From the cell containing the given text, extract its center point as [X, Y] coordinate. 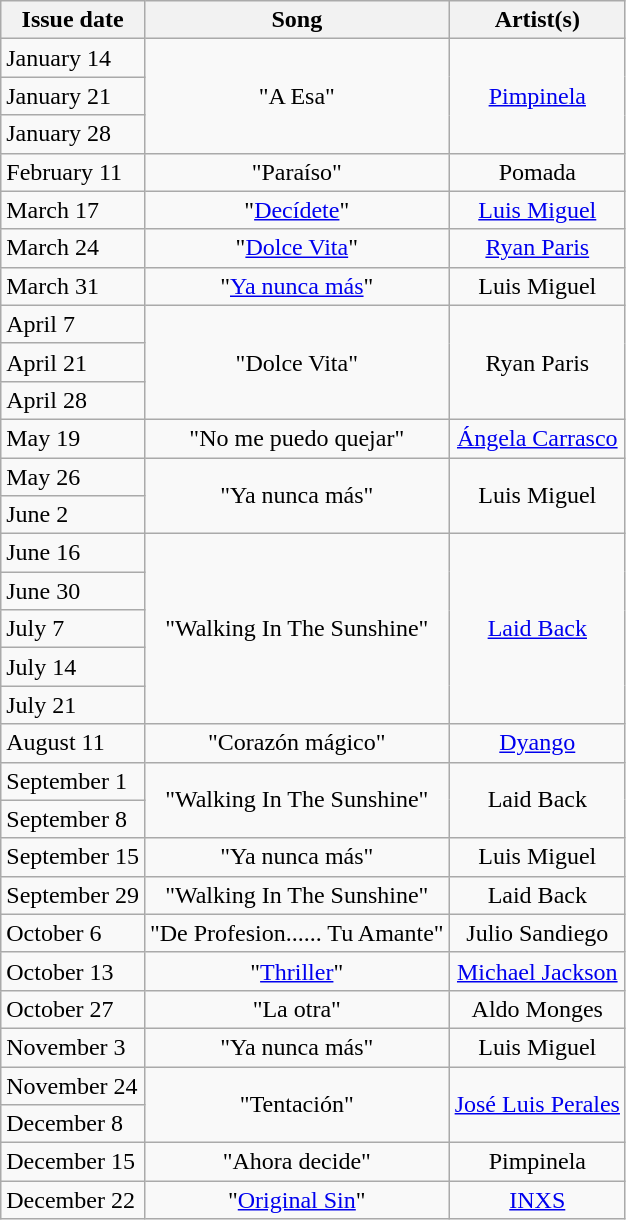
"Thriller" [296, 971]
"A Esa" [296, 96]
June 2 [73, 515]
Song [296, 20]
April 7 [73, 324]
March 17 [73, 210]
Aldo Monges [537, 1009]
July 7 [73, 629]
November 3 [73, 1047]
"De Profesion...... Tu Amante" [296, 933]
April 28 [73, 400]
"Ahora decide" [296, 1162]
Ángela Carrasco [537, 438]
"Tentación" [296, 1104]
January 21 [73, 96]
July 14 [73, 667]
June 16 [73, 553]
Dyango [537, 743]
"Paraíso" [296, 172]
INXS [537, 1200]
Michael Jackson [537, 971]
Pomada [537, 172]
September 1 [73, 781]
October 6 [73, 933]
March 24 [73, 248]
November 24 [73, 1085]
August 11 [73, 743]
"No me puedo quejar" [296, 438]
May 19 [73, 438]
Julio Sandiego [537, 933]
"Original Sin" [296, 1200]
September 15 [73, 857]
March 31 [73, 286]
December 8 [73, 1124]
"Decídete" [296, 210]
May 26 [73, 477]
April 21 [73, 362]
José Luis Perales [537, 1104]
"Corazón mágico" [296, 743]
July 21 [73, 705]
Issue date [73, 20]
October 27 [73, 1009]
Artist(s) [537, 20]
February 11 [73, 172]
September 8 [73, 819]
September 29 [73, 895]
January 14 [73, 58]
December 22 [73, 1200]
January 28 [73, 134]
June 30 [73, 591]
"La otra" [296, 1009]
October 13 [73, 971]
December 15 [73, 1162]
